Provide the (X, Y) coordinate of the cell's center where the given text is located.  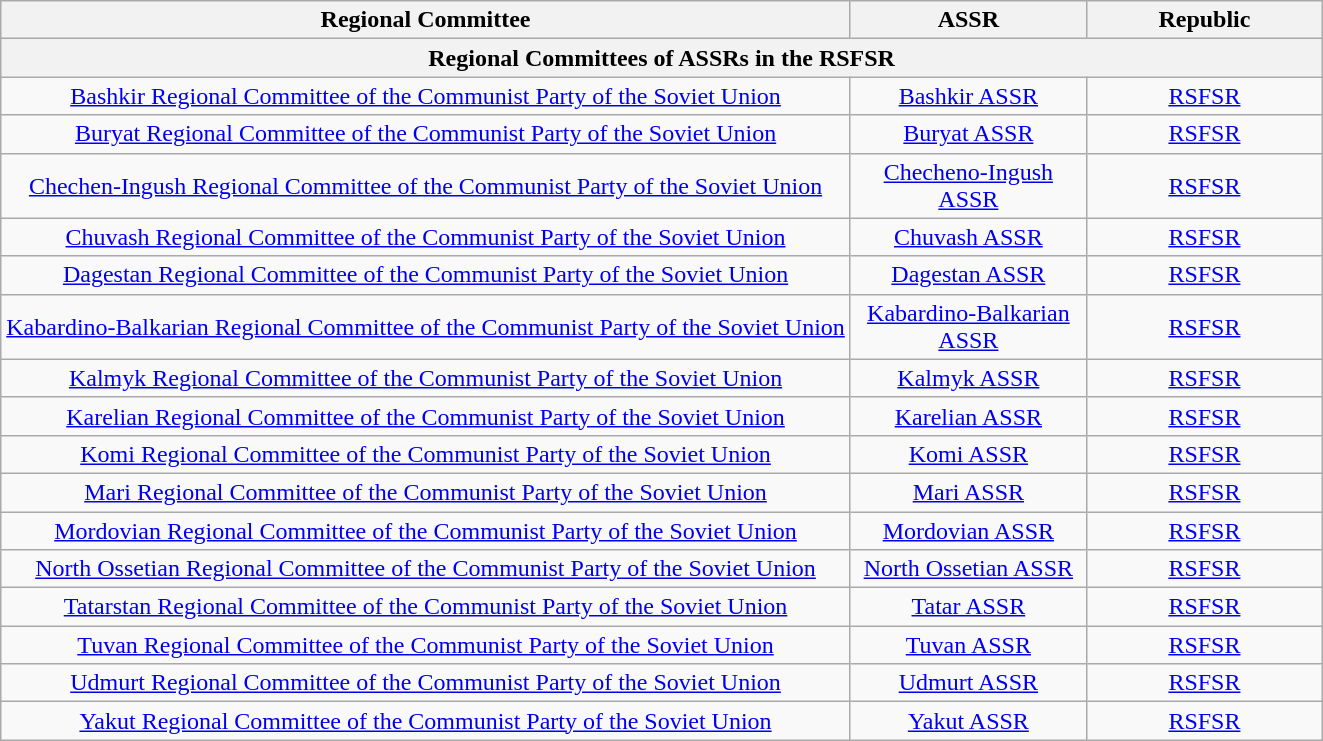
Checheno-Ingush ASSR (968, 186)
Chuvash ASSR (968, 237)
Mari ASSR (968, 492)
Kalmyk Regional Committee of the Communist Party of the Soviet Union (426, 378)
Regional Committees of ASSRs in the RSFSR (662, 58)
Karelian Regional Committee of the Communist Party of the Soviet Union (426, 416)
Dagestan Regional Committee of the Communist Party of the Soviet Union (426, 275)
Karelian ASSR (968, 416)
Tatar ASSR (968, 607)
Komi ASSR (968, 454)
Kabardino-Balkarian ASSR (968, 326)
Tatarstan Regional Committee of the Communist Party of the Soviet Union (426, 607)
Tuvan Regional Committee of the Communist Party of the Soviet Union (426, 645)
Dagestan ASSR (968, 275)
Yakut Regional Committee of the Communist Party of the Soviet Union (426, 721)
Udmurt Regional Committee of the Communist Party of the Soviet Union (426, 683)
Udmurt ASSR (968, 683)
Mordovian Regional Committee of the Communist Party of the Soviet Union (426, 531)
Republic (1204, 20)
Bashkir Regional Committee of the Communist Party of the Soviet Union (426, 96)
Mordovian ASSR (968, 531)
North Ossetian ASSR (968, 569)
Mari Regional Committee of the Communist Party of the Soviet Union (426, 492)
ASSR (968, 20)
North Ossetian Regional Committee of the Communist Party of the Soviet Union (426, 569)
Bashkir ASSR (968, 96)
Chechen-Ingush Regional Committee of the Communist Party of the Soviet Union (426, 186)
Buryat ASSR (968, 134)
Yakut ASSR (968, 721)
Kalmyk ASSR (968, 378)
Tuvan ASSR (968, 645)
Regional Committee (426, 20)
Chuvash Regional Committee of the Communist Party of the Soviet Union (426, 237)
Kabardino-Balkarian Regional Committee of the Communist Party of the Soviet Union (426, 326)
Buryat Regional Committee of the Communist Party of the Soviet Union (426, 134)
Komi Regional Committee of the Communist Party of the Soviet Union (426, 454)
